Return [x, y] of the center of cell containing provided text 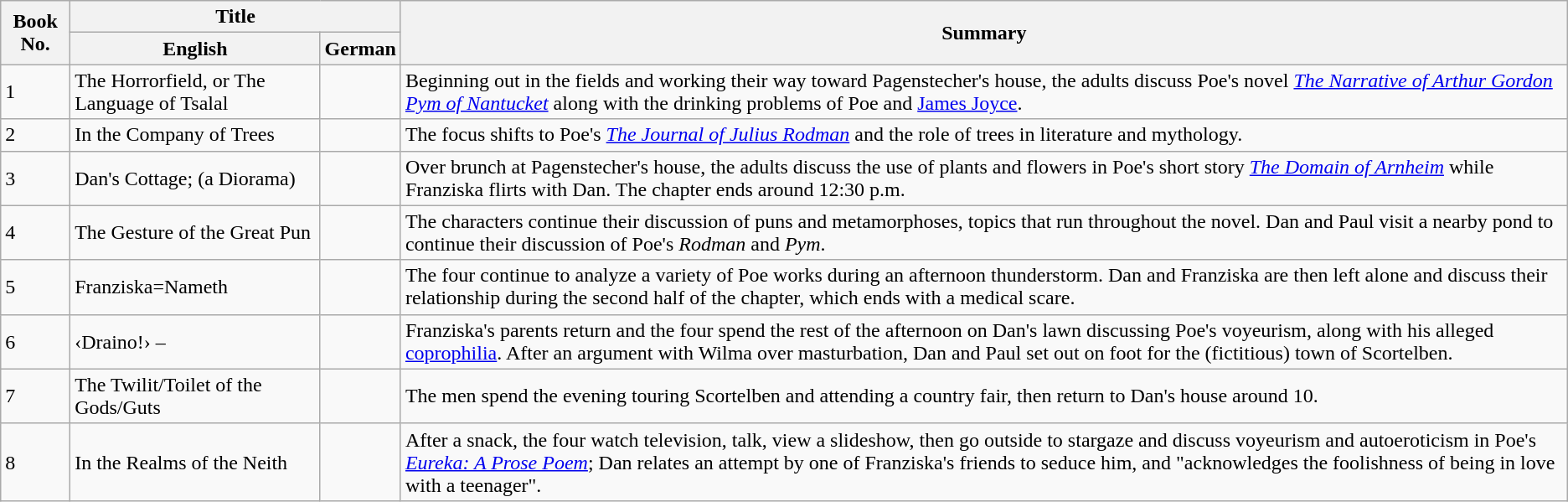
5 [35, 287]
7 [35, 396]
The Twilit/Toilet of the Gods/Guts [195, 396]
8 [35, 462]
‹Draino!› – [195, 342]
In the Realms of the Neith [195, 462]
1 [35, 92]
The Horrorfield, or The Language of Tsalal [195, 92]
Title [236, 17]
English [195, 49]
German [360, 49]
4 [35, 233]
The men spend the evening touring Scortelben and attending a country fair, then return to Dan's house around 10. [983, 396]
Book No. [35, 33]
The Gesture of the Great Pun [195, 233]
In the Company of Trees [195, 135]
3 [35, 178]
Dan's Cottage; (a Diorama) [195, 178]
The focus shifts to Poe's The Journal of Julius Rodman and the role of trees in literature and mythology. [983, 135]
Summary [983, 33]
Franziska=Nameth [195, 287]
2 [35, 135]
6 [35, 342]
